For the text-containing cell, return its midpoint in (X, Y) coordinate format. 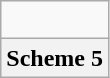
Scheme 5 (55, 58)
